Locate the cell with the specified text and output its [X, Y] center coordinate. 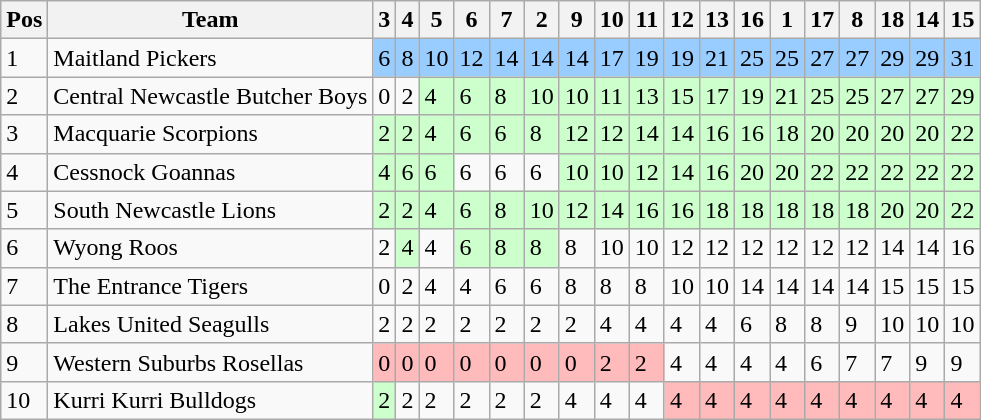
South Newcastle Lions [210, 210]
31 [962, 58]
Maitland Pickers [210, 58]
The Entrance Tigers [210, 286]
Pos [24, 20]
Kurri Kurri Bulldogs [210, 400]
Team [210, 20]
Wyong Roos [210, 248]
Cessnock Goannas [210, 172]
Central Newcastle Butcher Boys [210, 96]
Western Suburbs Rosellas [210, 362]
Macquarie Scorpions [210, 134]
Lakes United Seagulls [210, 324]
